Locate the cell with the specified text and output its [X, Y] center coordinate. 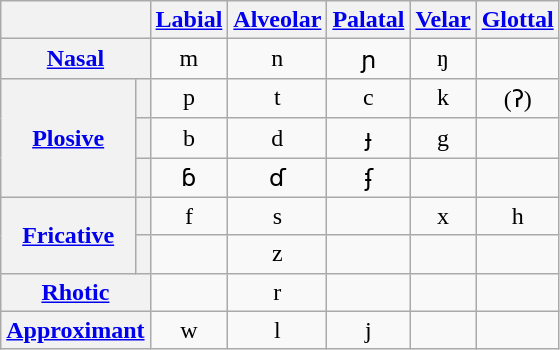
Rhotic [76, 292]
m [189, 59]
Approximant [76, 330]
h [518, 216]
ɗ [278, 178]
l [278, 330]
(ʔ) [518, 98]
Plosive [68, 138]
ɓ [189, 178]
Palatal [368, 20]
ʄ [368, 178]
d [278, 138]
w [189, 330]
Labial [189, 20]
g [443, 138]
b [189, 138]
p [189, 98]
Velar [443, 20]
Nasal [76, 59]
k [443, 98]
Glottal [518, 20]
t [278, 98]
Alveolar [278, 20]
ɲ [368, 59]
ɟ [368, 138]
f [189, 216]
r [278, 292]
j [368, 330]
Fricative [68, 235]
s [278, 216]
ŋ [443, 59]
z [278, 254]
x [443, 216]
c [368, 98]
n [278, 59]
